Extract the (x, y) coordinate from the center of the cell holding the provided text.  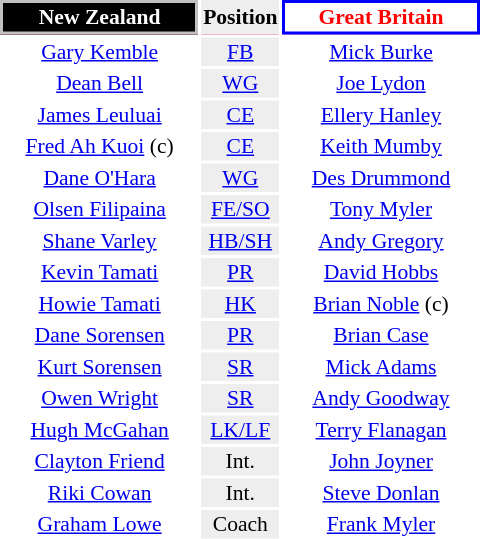
Ellery Hanley (381, 114)
HB/SH (240, 240)
Hugh McGahan (100, 430)
Clayton Friend (100, 461)
Tony Myler (381, 209)
Shane Varley (100, 240)
Dane Sorensen (100, 335)
FE/SO (240, 209)
Position (240, 17)
Kevin Tamati (100, 272)
Andy Gregory (381, 240)
Graham Lowe (100, 524)
David Hobbs (381, 272)
Kurt Sorensen (100, 366)
LK/LF (240, 430)
Keith Mumby (381, 146)
HK (240, 304)
Des Drummond (381, 178)
Steve Donlan (381, 492)
Dane O'Hara (100, 178)
Howie Tamati (100, 304)
Riki Cowan (100, 492)
Mick Burke (381, 52)
Fred Ah Kuoi (c) (100, 146)
FB (240, 52)
Frank Myler (381, 524)
Mick Adams (381, 366)
Brian Case (381, 335)
Owen Wright (100, 398)
Brian Noble (c) (381, 304)
Terry Flanagan (381, 430)
New Zealand (100, 17)
Coach (240, 524)
Gary Kemble (100, 52)
John Joyner (381, 461)
Andy Goodway (381, 398)
Great Britain (381, 17)
Olsen Filipaina (100, 209)
Joe Lydon (381, 83)
Dean Bell (100, 83)
James Leuluai (100, 114)
